Locate the cell with the specified text and output its (X, Y) center coordinate. 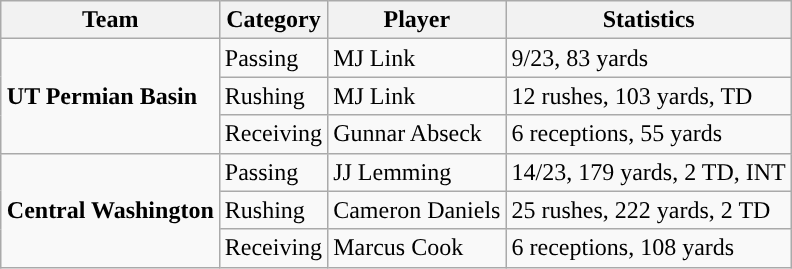
6 receptions, 108 yards (648, 248)
6 receptions, 55 yards (648, 134)
Marcus Cook (417, 248)
12 rushes, 103 yards, TD (648, 96)
Central Washington (110, 210)
14/23, 179 yards, 2 TD, INT (648, 172)
Gunnar Abseck (417, 134)
25 rushes, 222 yards, 2 TD (648, 210)
UT Permian Basin (110, 96)
Statistics (648, 20)
JJ Lemming (417, 172)
Team (110, 20)
Player (417, 20)
9/23, 83 yards (648, 58)
Cameron Daniels (417, 210)
Category (273, 20)
